Extract the (X, Y) coordinate from the center of the cell holding the provided text.  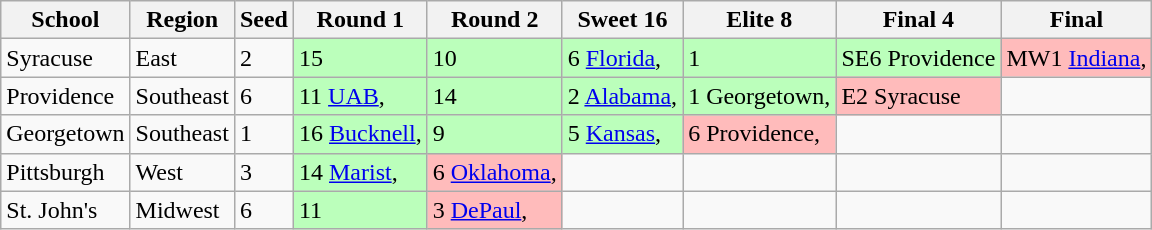
Syracuse (66, 58)
3 DePaul, (494, 210)
MW1 Indiana, (1076, 58)
Final (1076, 20)
Seed (264, 20)
6 Providence, (760, 134)
15 (360, 58)
Providence (66, 96)
Georgetown (66, 134)
Midwest (182, 210)
Sweet 16 (622, 20)
6 Florida, (622, 58)
2 Alabama, (622, 96)
11 (360, 210)
Round 1 (360, 20)
School (66, 20)
11 UAB, (360, 96)
Pittsburgh (66, 172)
9 (494, 134)
2 (264, 58)
14 Marist, (360, 172)
SE6 Providence (918, 58)
Round 2 (494, 20)
1 Georgetown, (760, 96)
Region (182, 20)
3 (264, 172)
E2 Syracuse (918, 96)
Elite 8 (760, 20)
West (182, 172)
East (182, 58)
5 Kansas, (622, 134)
10 (494, 58)
6 Oklahoma, (494, 172)
16 Bucknell, (360, 134)
14 (494, 96)
Final 4 (918, 20)
St. John's (66, 210)
